Return [X, Y] of the center of cell containing provided text 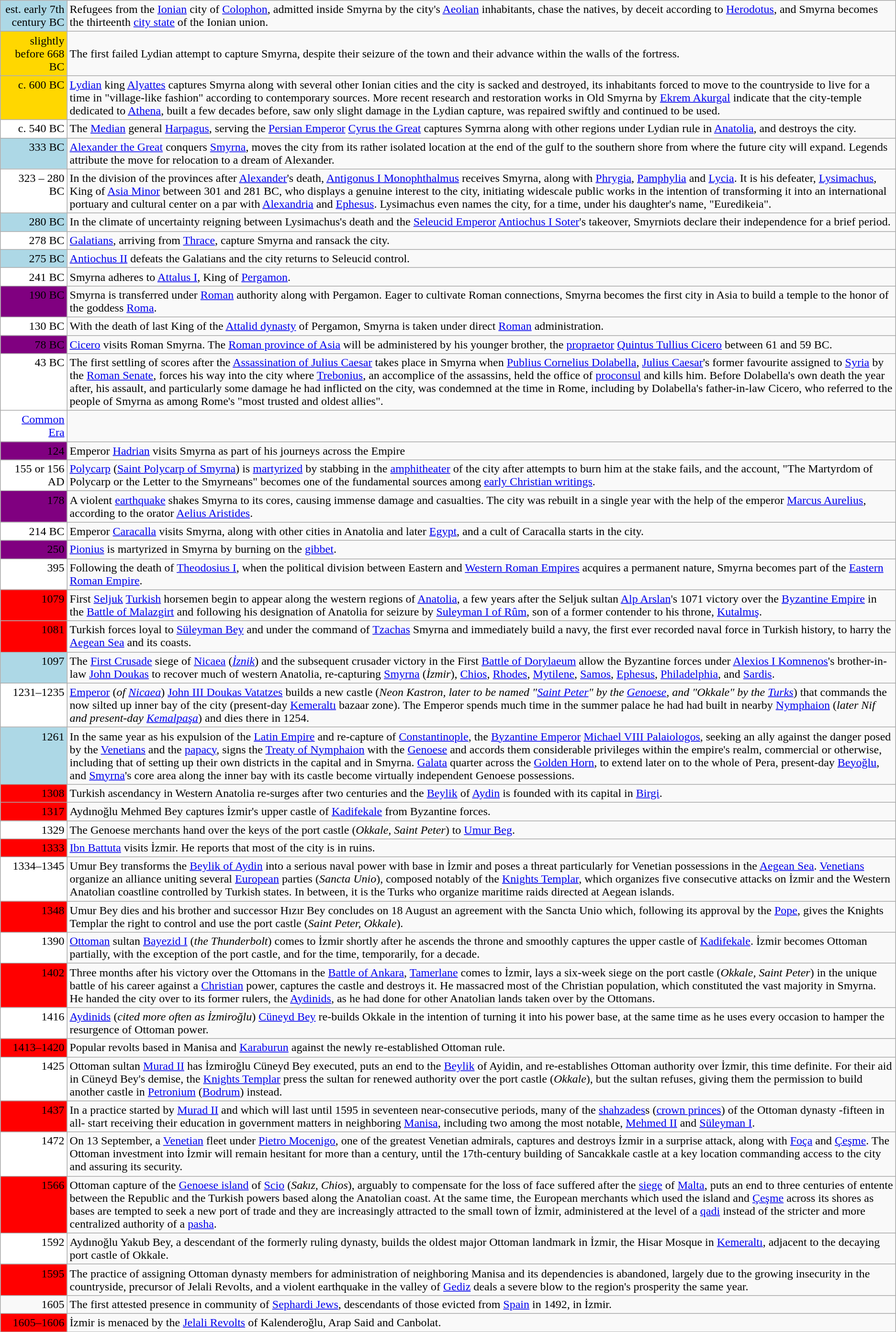
1329 [34, 829]
c. 540 BC [34, 129]
The first attested presence in community of Sephardi Jews, descendants of those evicted from Spain in 1492, in İzmir. [482, 1304]
241 BC [34, 277]
1425 [34, 1079]
78 BC [34, 344]
395 [34, 574]
1413–1420 [34, 1048]
323 – 280 BC [34, 191]
Turkish ascendancy in Western Anatolia re-surges after two centuries and the Beylik of Aydin is founded with its capital in Birgi. [482, 793]
1317 [34, 811]
1231–1235 [34, 705]
Ibn Battuta visits İzmir. He reports that most of the city is in ruins. [482, 848]
1390 [34, 948]
155 or 156 AD [34, 476]
333 BC [34, 153]
124 [34, 451]
1605 [34, 1304]
43 BC [34, 382]
214 BC [34, 531]
1566 [34, 1204]
1592 [34, 1248]
Popular revolts based in Manisa and Karaburun against the newly re-established Ottoman rule. [482, 1048]
The first failed Lydian attempt to capture Smyrna, despite their seizure of the town and their advance within the walls of the fortress. [482, 54]
250 [34, 549]
Galatians, arriving from Thrace, capture Smyrna and ransack the city. [482, 240]
1416 [34, 1023]
1081 [34, 637]
280 BC [34, 222]
130 BC [34, 326]
Pionius is martyrized in Smyrna by burning on the gibbet. [482, 549]
278 BC [34, 240]
1595 [34, 1280]
1402 [34, 985]
190 BC [34, 302]
c. 600 BC [34, 98]
1261 [34, 755]
Aydınoğlu Mehmed Bey captures İzmir's upper castle of Kadifekale from Byzantine forces. [482, 811]
Emperor Caracalla visits Smyrna, along with other cities in Anatolia and later Egypt, and a cult of Caracalla starts in the city. [482, 531]
İzmir is menaced by the Jelali Revolts of Kalenderoğlu, Arap Said and Canbolat. [482, 1322]
1334–1345 [34, 879]
est. early 7th century BC [34, 16]
1437 [34, 1116]
With the death of last King of the Attalid dynasty of Pergamon, Smyrna is taken under direct Roman administration. [482, 326]
1079 [34, 605]
1333 [34, 848]
Antiochus II defeats the Galatians and the city returns to Seleucid control. [482, 258]
1097 [34, 667]
Common Era [34, 426]
275 BC [34, 258]
1348 [34, 917]
1472 [34, 1154]
slightly before 668 BC [34, 54]
1605–1606 [34, 1322]
Emperor Hadrian visits Smyrna as part of his journeys across the Empire [482, 451]
The Genoese merchants hand over the keys of the port castle (Okkale, Saint Peter) to Umur Beg. [482, 829]
178 [34, 506]
Smyrna adheres to Attalus I, King of Pergamon. [482, 277]
1308 [34, 793]
